Provide the [x, y] coordinate of the cell's center where the given text is located.  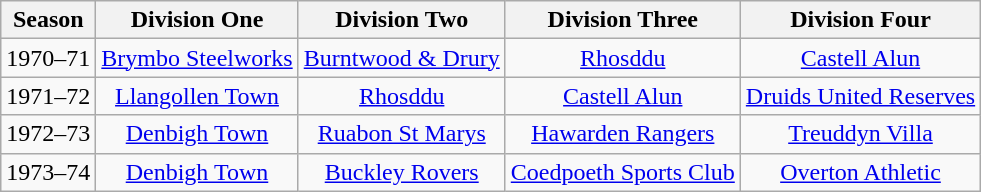
Coedpoeth Sports Club [622, 172]
Season [48, 20]
Llangollen Town [197, 96]
1970–71 [48, 58]
1973–74 [48, 172]
Ruabon St Marys [402, 134]
Brymbo Steelworks [197, 58]
Druids United Reserves [860, 96]
1972–73 [48, 134]
Burntwood & Drury [402, 58]
Division One [197, 20]
Division Two [402, 20]
1971–72 [48, 96]
Hawarden Rangers [622, 134]
Overton Athletic [860, 172]
Division Four [860, 20]
Treuddyn Villa [860, 134]
Division Three [622, 20]
Buckley Rovers [402, 172]
